Pinpoint the cell where the given text exists, returning its [X, Y] midpoint coordinate. 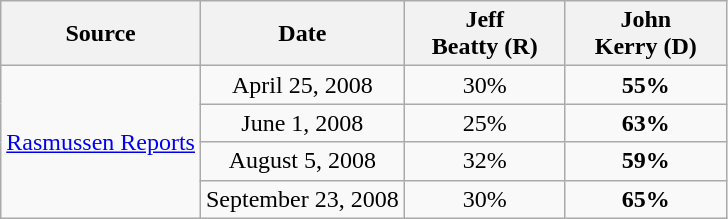
63% [646, 123]
55% [646, 85]
Source [101, 34]
Rasmussen Reports [101, 142]
65% [646, 199]
Date [302, 34]
August 5, 2008 [302, 161]
June 1, 2008 [302, 123]
April 25, 2008 [302, 85]
September 23, 2008 [302, 199]
JeffBeatty (R) [484, 34]
32% [484, 161]
59% [646, 161]
25% [484, 123]
JohnKerry (D) [646, 34]
